Determine the (x, y) coordinate at the center of the cell enclosing the given text.  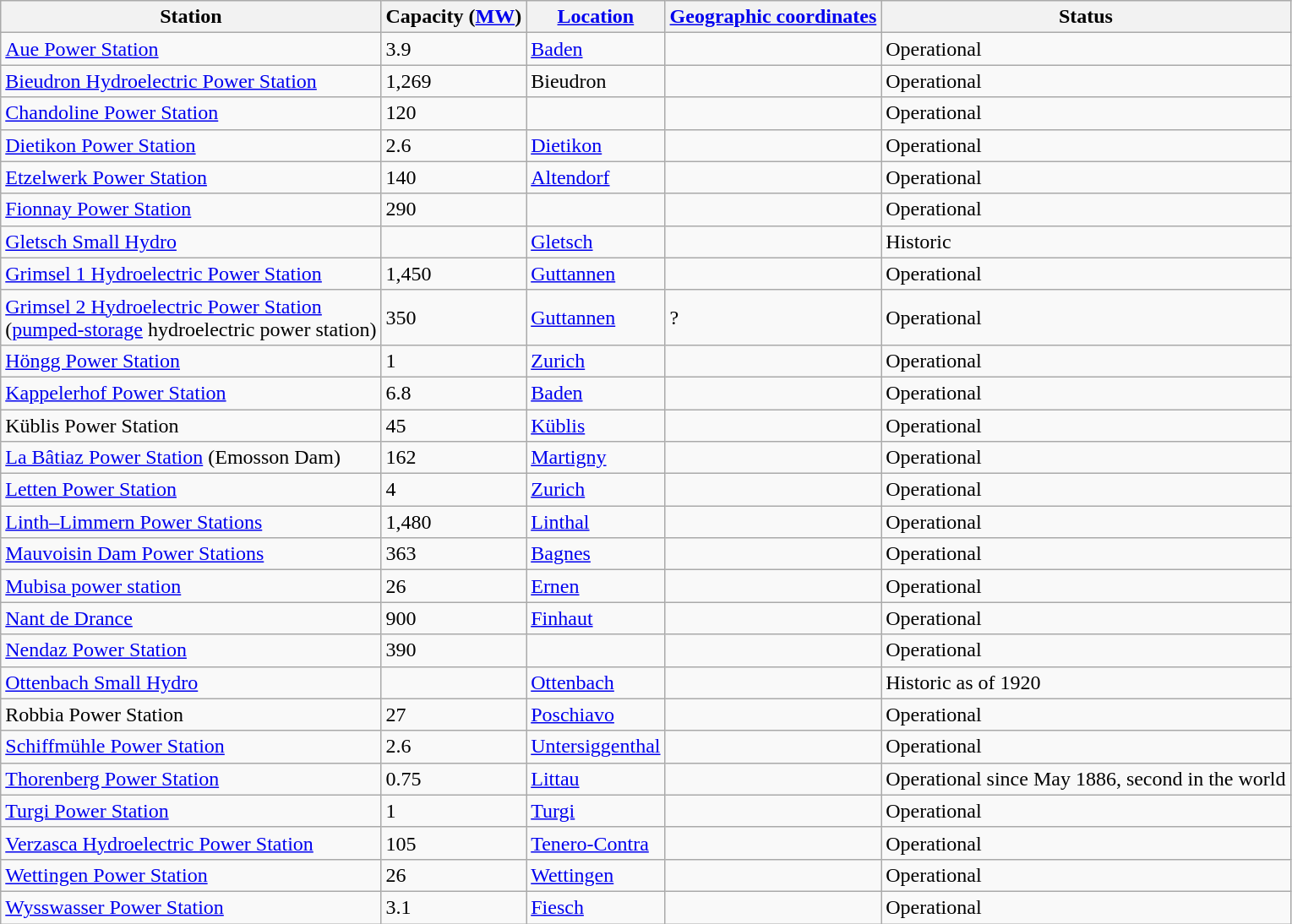
Wettingen (596, 875)
105 (454, 843)
Fionnay Power Station (191, 209)
Station (191, 17)
3.9 (454, 49)
Grimsel 2 Hydroelectric Power Station(pumped-storage hydroelectric power station) (191, 318)
Historic (1086, 242)
350 (454, 318)
Poschiavo (596, 715)
1,480 (454, 522)
4 (454, 490)
900 (454, 618)
Grimsel 1 Hydroelectric Power Station (191, 274)
Robbia Power Station (191, 715)
Nant de Drance (191, 618)
Dietikon Power Station (191, 145)
Wettingen Power Station (191, 875)
1,450 (454, 274)
Bieudron (596, 81)
6.8 (454, 393)
290 (454, 209)
0.75 (454, 779)
Operational since May 1886, second in the world (1086, 779)
Aue Power Station (191, 49)
Ernen (596, 586)
3.1 (454, 907)
Linthal (596, 522)
La Bâtiaz Power Station (Emosson Dam) (191, 458)
Letten Power Station (191, 490)
Ottenbach (596, 682)
Nendaz Power Station (191, 650)
Küblis (596, 425)
Chandoline Power Station (191, 113)
Gletsch Small Hydro (191, 242)
1,269 (454, 81)
Altendorf (596, 177)
Linth–Limmern Power Stations (191, 522)
Ottenbach Small Hydro (191, 682)
Status (1086, 17)
Etzelwerk Power Station (191, 177)
Küblis Power Station (191, 425)
Fiesch (596, 907)
Turgi (596, 811)
162 (454, 458)
Untersiggenthal (596, 747)
Turgi Power Station (191, 811)
Wysswasser Power Station (191, 907)
Schiffmühle Power Station (191, 747)
120 (454, 113)
27 (454, 715)
Mubisa power station (191, 586)
Dietikon (596, 145)
? (773, 318)
Gletsch (596, 242)
Thorenberg Power Station (191, 779)
Historic as of 1920 (1086, 682)
Kappelerhof Power Station (191, 393)
Höngg Power Station (191, 361)
Capacity (MW) (454, 17)
Martigny (596, 458)
Bagnes (596, 554)
Tenero-Contra (596, 843)
Finhaut (596, 618)
45 (454, 425)
140 (454, 177)
Littau (596, 779)
Bieudron Hydroelectric Power Station (191, 81)
390 (454, 650)
Geographic coordinates (773, 17)
Location (596, 17)
Mauvoisin Dam Power Stations (191, 554)
363 (454, 554)
Verzasca Hydroelectric Power Station (191, 843)
